For the text-containing cell, return its midpoint in (x, y) coordinate format. 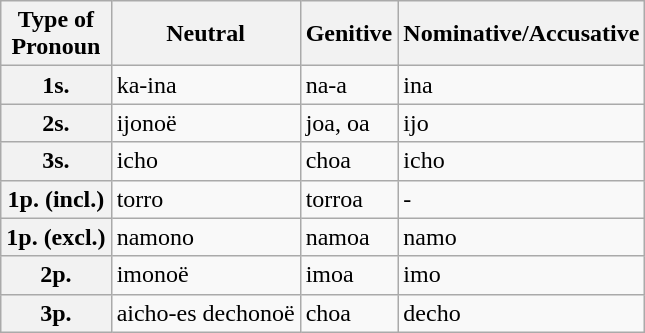
1s. (56, 85)
namono (206, 237)
Nominative/Accusative (522, 34)
1p. (incl.) (56, 199)
imo (522, 275)
joa, oa (349, 123)
torroa (349, 199)
aicho-es dechonoë (206, 313)
ijo (522, 123)
Type of Pronoun (56, 34)
- (522, 199)
1p. (excl.) (56, 237)
na-a (349, 85)
Genitive (349, 34)
imoa (349, 275)
ka-ina (206, 85)
2p. (56, 275)
ijonoë (206, 123)
Neutral (206, 34)
ina (522, 85)
torro (206, 199)
namoa (349, 237)
3s. (56, 161)
3p. (56, 313)
decho (522, 313)
imonoë (206, 275)
namo (522, 237)
2s. (56, 123)
